Output the [x, y] coordinate of the center of the cell containing the given text.  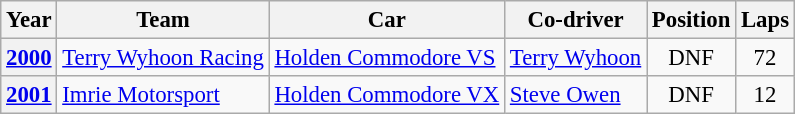
Co-driver [576, 20]
Imrie Motorsport [163, 95]
2000 [29, 58]
Holden Commodore VX [386, 95]
12 [766, 95]
Car [386, 20]
Terry Wyhoon Racing [163, 58]
Position [692, 20]
Steve Owen [576, 95]
Year [29, 20]
72 [766, 58]
Laps [766, 20]
Holden Commodore VS [386, 58]
2001 [29, 95]
Terry Wyhoon [576, 58]
Team [163, 20]
